Find where the given text appears and provide that cell's center as [X, Y] coordinate. 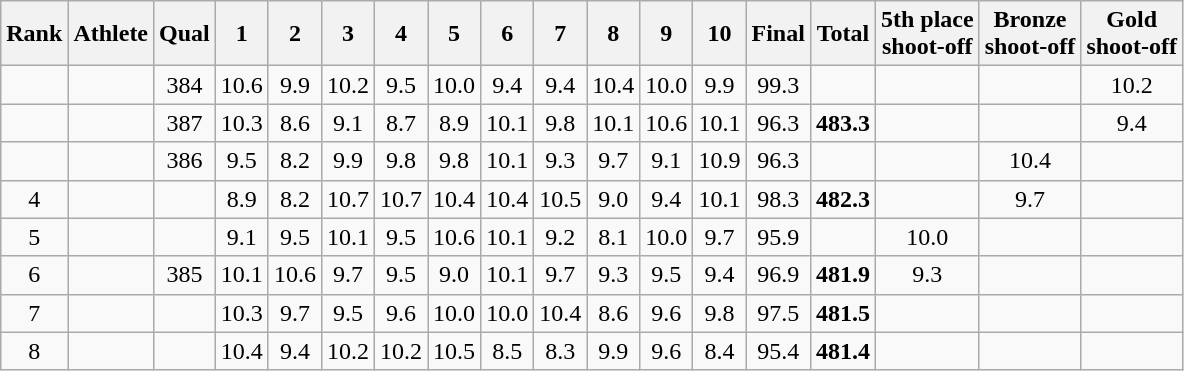
483.3 [842, 123]
Qual [185, 34]
98.3 [778, 199]
10 [720, 34]
2 [294, 34]
96.9 [778, 275]
8.1 [614, 237]
482.3 [842, 199]
Rank [34, 34]
8.4 [720, 351]
8.7 [402, 123]
99.3 [778, 85]
8.5 [508, 351]
95.9 [778, 237]
386 [185, 161]
385 [185, 275]
95.4 [778, 351]
Final [778, 34]
481.5 [842, 313]
Total [842, 34]
9 [666, 34]
10.9 [720, 161]
9.2 [560, 237]
Athlete [111, 34]
481.9 [842, 275]
481.4 [842, 351]
387 [185, 123]
97.5 [778, 313]
Bronzeshoot-off [1030, 34]
1 [242, 34]
384 [185, 85]
Goldshoot-off [1132, 34]
8.3 [560, 351]
3 [348, 34]
5th placeshoot-off [927, 34]
